Output the (x, y) coordinate of the center of the cell containing the given text.  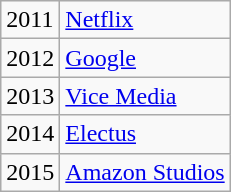
Amazon Studios (145, 172)
2013 (30, 96)
2012 (30, 58)
Vice Media (145, 96)
2014 (30, 134)
2015 (30, 172)
Electus (145, 134)
Netflix (145, 20)
2011 (30, 20)
Google (145, 58)
